Extract the (x, y) coordinate from the center of the cell holding the provided text.  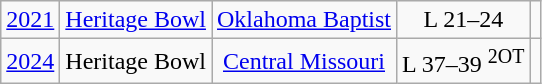
2021 (30, 20)
Central Missouri (304, 62)
L 37–39 2OT (464, 62)
Oklahoma Baptist (304, 20)
2024 (30, 62)
L 21–24 (464, 20)
